Locate the cell with the specified text and output its [x, y] center coordinate. 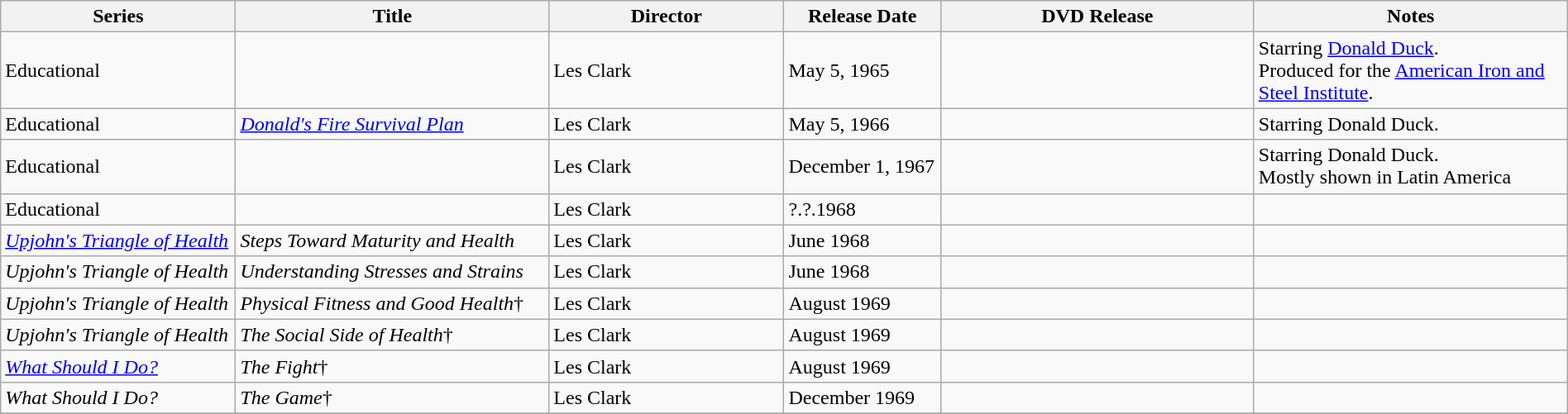
DVD Release [1097, 17]
Steps Toward Maturity and Health [392, 240]
The Game† [392, 397]
Director [667, 17]
Starring Donald Duck. [1411, 124]
The Social Side of Health† [392, 335]
December 1, 1967 [862, 167]
May 5, 1965 [862, 70]
?.?.1968 [862, 209]
Understanding Stresses and Strains [392, 272]
The Fight† [392, 366]
Release Date [862, 17]
Starring Donald Duck.Mostly shown in Latin America [1411, 167]
Title [392, 17]
May 5, 1966 [862, 124]
Physical Fitness and Good Health† [392, 303]
Starring Donald Duck.Produced for the American Iron and Steel Institute. [1411, 70]
December 1969 [862, 397]
Notes [1411, 17]
Donald's Fire Survival Plan [392, 124]
Series [118, 17]
